Output the [X, Y] coordinate of the center of the cell containing the given text.  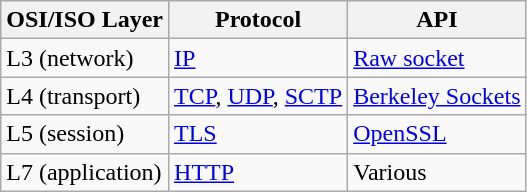
Protocol [258, 20]
API [437, 20]
IP [258, 58]
L7 (application) [85, 172]
TLS [258, 134]
Various [437, 172]
OSI/ISO Layer [85, 20]
L3 (network) [85, 58]
L4 (transport) [85, 96]
Raw socket [437, 58]
Berkeley Sockets [437, 96]
OpenSSL [437, 134]
L5 (session) [85, 134]
TCP, UDP, SCTP [258, 96]
HTTP [258, 172]
